Pinpoint the cell where the given text exists, returning its (x, y) midpoint coordinate. 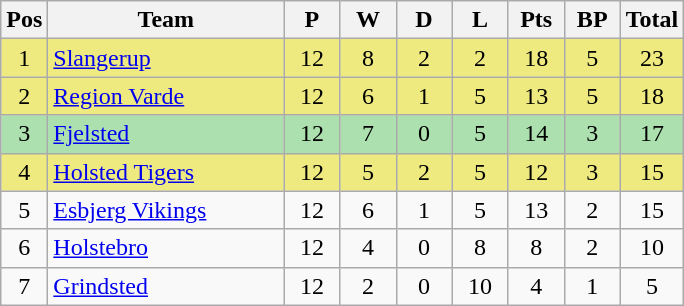
17 (652, 134)
Holstebro (166, 248)
Fjelsted (166, 134)
P (312, 20)
23 (652, 58)
14 (536, 134)
BP (592, 20)
Slangerup (166, 58)
Grindsted (166, 286)
L (480, 20)
D (424, 20)
Region Varde (166, 96)
Team (166, 20)
W (368, 20)
Esbjerg Vikings (166, 210)
Pts (536, 20)
Holsted Tigers (166, 172)
Pos (24, 20)
Total (652, 20)
